Extract the [X, Y] coordinate from the center of the cell holding the provided text.  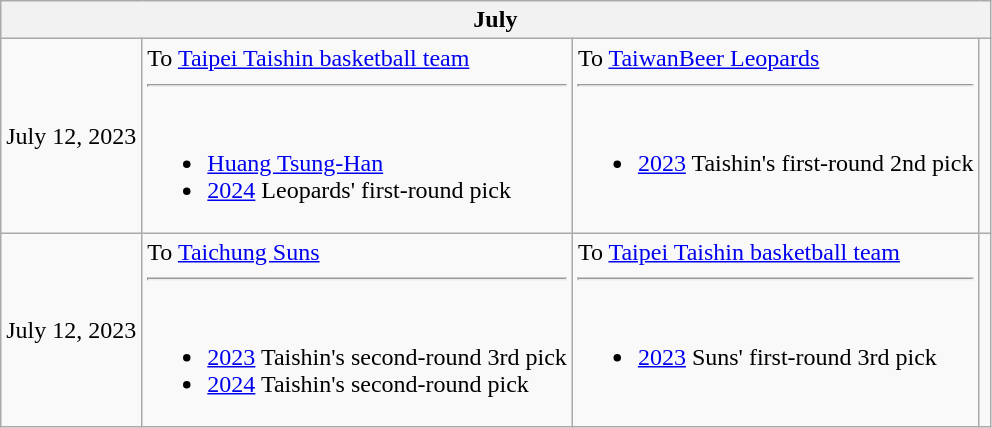
To TaiwanBeer Leopards2023 Taishin's first-round 2nd pick [776, 136]
July [496, 20]
To Taipei Taishin basketball team2023 Suns' first-round 3rd pick [776, 330]
To Taichung Suns2023 Taishin's second-round 3rd pick2024 Taishin's second-round pick [358, 330]
To Taipei Taishin basketball teamHuang Tsung-Han2024 Leopards' first-round pick [358, 136]
